Scan for the cell matching the given text and deliver its [X, Y] coordinate at center. 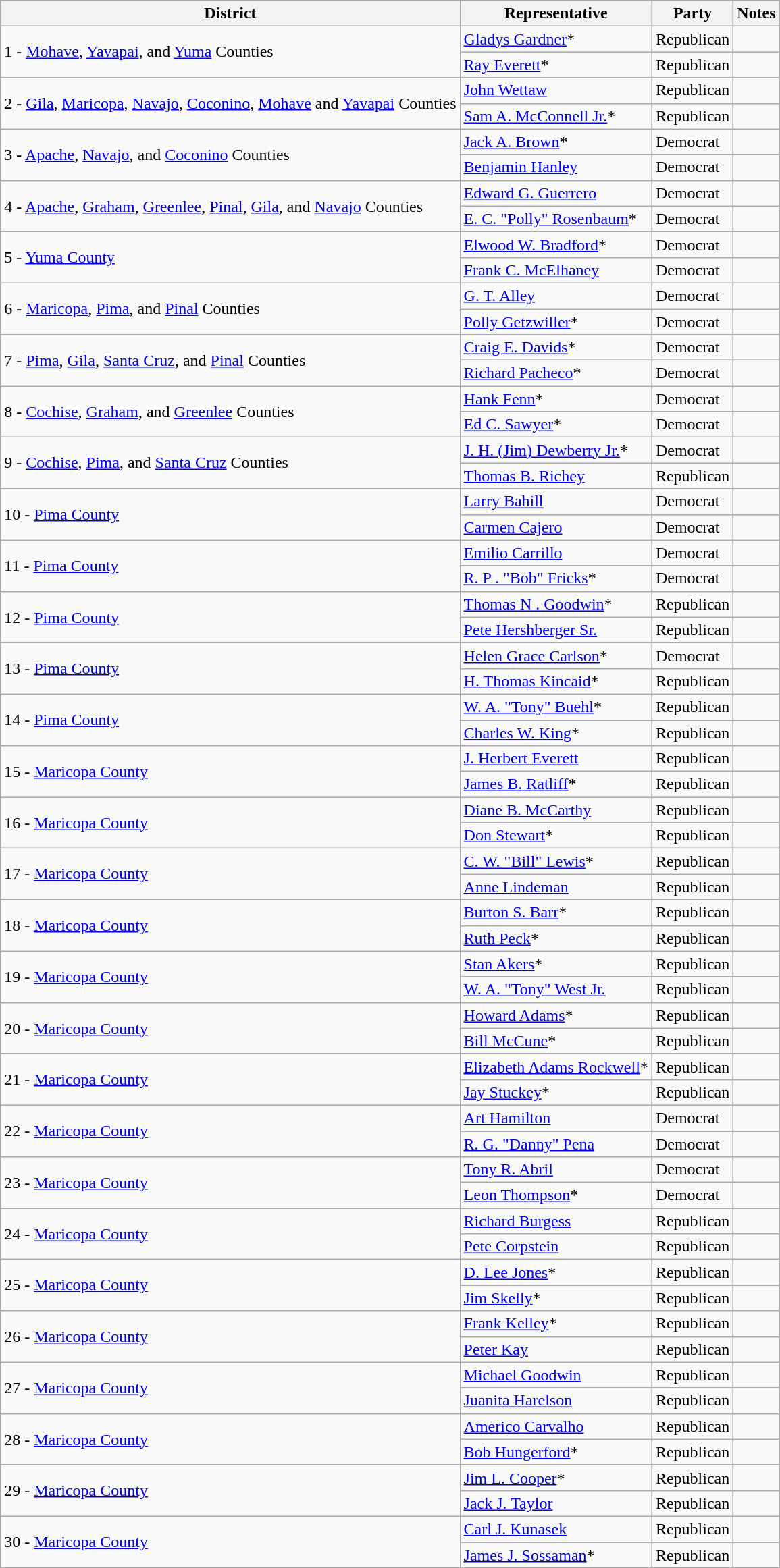
Emilio Carrillo [556, 553]
15 - Maricopa County [230, 772]
22 - Maricopa County [230, 1131]
James J. Sossaman* [556, 1555]
Gladys Gardner* [556, 39]
Stan Akers* [556, 964]
7 - Pima, Gila, Santa Cruz, and Pinal Counties [230, 360]
Larry Bahill [556, 502]
W. A. "Tony" Buehl* [556, 707]
Jay Stuckey* [556, 1092]
Leon Thompson* [556, 1195]
Pete Corpstein [556, 1247]
20 - Maricopa County [230, 1028]
17 - Maricopa County [230, 874]
27 - Maricopa County [230, 1388]
13 - Pima County [230, 668]
Art Hamilton [556, 1118]
Thomas B. Richey [556, 476]
12 - Pima County [230, 617]
H. Thomas Kincaid* [556, 681]
Ed C. Sawyer* [556, 425]
2 - Gila, Maricopa, Navajo, Coconino, Mohave and Yavapai Counties [230, 103]
Richard Burgess [556, 1221]
18 - Maricopa County [230, 925]
26 - Maricopa County [230, 1336]
J. H. (Jim) Dewberry Jr.* [556, 450]
29 - Maricopa County [230, 1490]
John Wettaw [556, 90]
Michael Goodwin [556, 1375]
Jim L. Cooper* [556, 1478]
Thomas N . Goodwin* [556, 604]
3 - Apache, Navajo, and Coconino Counties [230, 155]
1 - Mohave, Yavapai, and Yuma Counties [230, 52]
Peter Kay [556, 1349]
6 - Maricopa, Pima, and Pinal Counties [230, 308]
Howard Adams* [556, 1015]
Americo Carvalho [556, 1426]
10 - Pima County [230, 514]
Burton S. Barr* [556, 913]
30 - Maricopa County [230, 1542]
14 - Pima County [230, 720]
Hank Fenn* [556, 399]
Edward G. Guerrero [556, 193]
James B. Ratliff* [556, 784]
Bill McCune* [556, 1041]
Diane B. McCarthy [556, 810]
Party [692, 13]
8 - Cochise, Graham, and Greenlee Counties [230, 412]
24 - Maricopa County [230, 1234]
Jack A. Brown* [556, 142]
Craig E. Davids* [556, 348]
Jim Skelly* [556, 1298]
Polly Getzwiller* [556, 322]
District [230, 13]
Bob Hungerford* [556, 1452]
Representative [556, 13]
Ruth Peck* [556, 938]
4 - Apache, Graham, Greenlee, Pinal, Gila, and Navajo Counties [230, 206]
J. Herbert Everett [556, 759]
W. A. "Tony" West Jr. [556, 990]
E. C. "Polly" Rosenbaum* [556, 219]
Sam A. McConnell Jr.* [556, 116]
Elwood W. Bradford* [556, 244]
Elizabeth Adams Rockwell* [556, 1066]
Anne Lindeman [556, 887]
11 - Pima County [230, 566]
Benjamin Hanley [556, 167]
25 - Maricopa County [230, 1285]
Jack J. Taylor [556, 1503]
Don Stewart* [556, 836]
Notes [756, 13]
Charles W. King* [556, 732]
Frank Kelley* [556, 1324]
G. T. Alley [556, 296]
D. Lee Jones* [556, 1272]
Tony R. Abril [556, 1170]
19 - Maricopa County [230, 977]
Pete Hershberger Sr. [556, 630]
21 - Maricopa County [230, 1079]
Frank C. McElhaney [556, 270]
16 - Maricopa County [230, 823]
R. P . "Bob" Fricks* [556, 578]
C. W. "Bill" Lewis* [556, 861]
R. G. "Danny" Pena [556, 1144]
9 - Cochise, Pima, and Santa Cruz Counties [230, 463]
5 - Yuma County [230, 257]
Carl J. Kunasek [556, 1529]
Juanita Harelson [556, 1401]
Carmen Cajero [556, 527]
23 - Maricopa County [230, 1183]
Helen Grace Carlson* [556, 655]
Richard Pacheco* [556, 373]
Ray Everett* [556, 65]
28 - Maricopa County [230, 1439]
